Provide the [X, Y] coordinate of the cell's center where the given text is located.  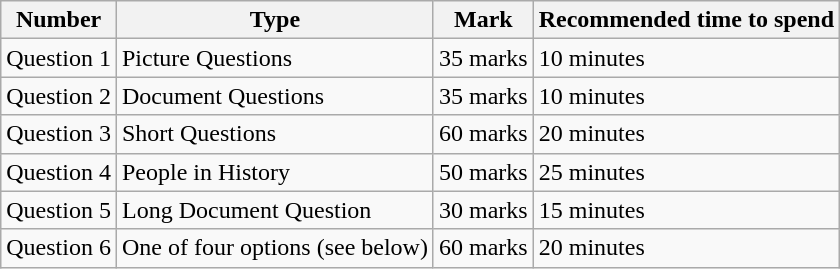
Picture Questions [274, 58]
People in History [274, 172]
Question 6 [59, 248]
15 minutes [686, 210]
Long Document Question [274, 210]
Question 5 [59, 210]
50 marks [483, 172]
Question 2 [59, 96]
30 marks [483, 210]
Number [59, 20]
Short Questions [274, 134]
Question 3 [59, 134]
One of four options (see below) [274, 248]
Question 1 [59, 58]
Recommended time to spend [686, 20]
Type [274, 20]
Mark [483, 20]
25 minutes [686, 172]
Question 4 [59, 172]
Document Questions [274, 96]
